Search for the cell housing the specified text and yield its [x, y] center coordinate. 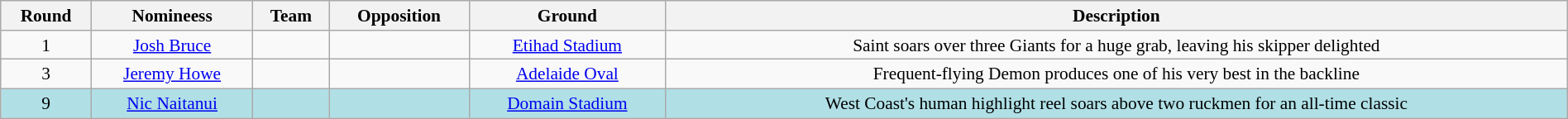
Description [1116, 16]
3 [46, 74]
Nic Naitanui [172, 104]
Etihad Stadium [567, 45]
Team [291, 16]
Round [46, 16]
Nomineess [172, 16]
Opposition [399, 16]
Josh Bruce [172, 45]
West Coast's human highlight reel soars above two ruckmen for an all-time classic [1116, 104]
Adelaide Oval [567, 74]
Frequent-flying Demon produces one of his very best in the backline [1116, 74]
1 [46, 45]
Saint soars over three Giants for a huge grab, leaving his skipper delighted [1116, 45]
Jeremy Howe [172, 74]
Domain Stadium [567, 104]
Ground [567, 16]
9 [46, 104]
